Search for the cell housing the specified text and yield its [X, Y] center coordinate. 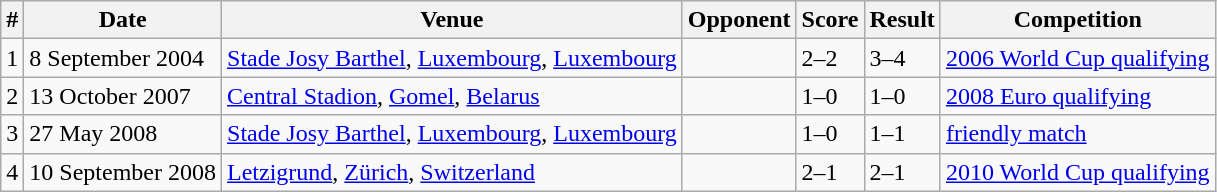
2–2 [830, 58]
2010 World Cup qualifying [1078, 172]
2006 World Cup qualifying [1078, 58]
3 [12, 134]
Competition [1078, 20]
2008 Euro qualifying [1078, 96]
2 [12, 96]
13 October 2007 [123, 96]
4 [12, 172]
1 [12, 58]
# [12, 20]
10 September 2008 [123, 172]
27 May 2008 [123, 134]
friendly match [1078, 134]
Venue [452, 20]
Date [123, 20]
3–4 [902, 58]
Opponent [739, 20]
Score [830, 20]
8 September 2004 [123, 58]
Result [902, 20]
1–1 [902, 134]
Letzigrund, Zürich, Switzerland [452, 172]
Central Stadion, Gomel, Belarus [452, 96]
